Search for the cell housing the specified text and yield its (x, y) center coordinate. 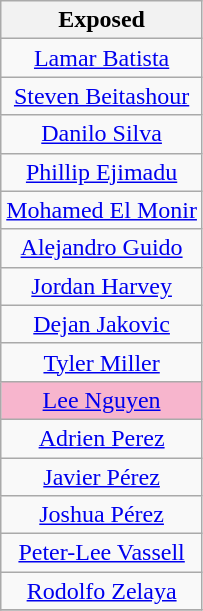
Jordan Harvey (102, 286)
Danilo Silva (102, 134)
Alejandro Guido (102, 248)
Steven Beitashour (102, 96)
Rodolfo Zelaya (102, 591)
Mohamed El Monir (102, 210)
Peter-Lee Vassell (102, 553)
Phillip Ejimadu (102, 172)
Lee Nguyen (102, 400)
Joshua Pérez (102, 515)
Exposed (102, 20)
Adrien Perez (102, 438)
Lamar Batista (102, 58)
Tyler Miller (102, 362)
Dejan Jakovic (102, 324)
Javier Pérez (102, 477)
